Pinpoint the cell where the given text exists, returning its (X, Y) midpoint coordinate. 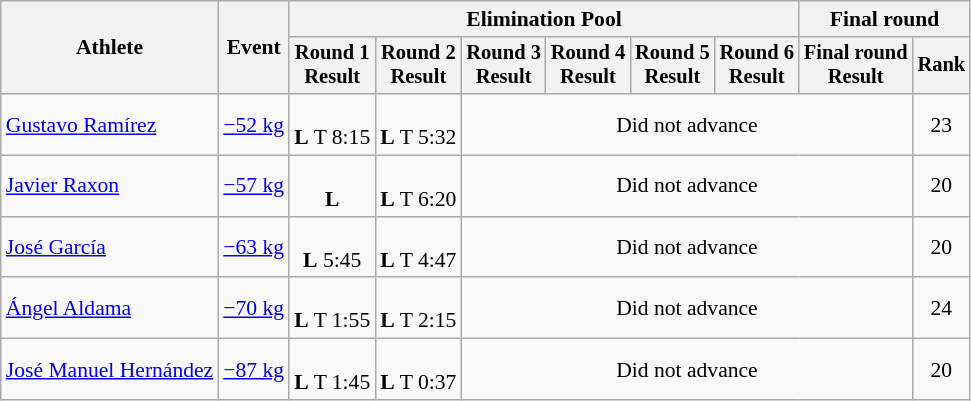
Event (254, 48)
Round 3Result (503, 66)
−70 kg (254, 308)
−52 kg (254, 124)
Ángel Aldama (110, 308)
24 (942, 308)
L T 1:45 (332, 370)
23 (942, 124)
Javier Raxon (110, 186)
Round 6Result (757, 66)
Rank (942, 66)
−57 kg (254, 186)
L 5:45 (332, 248)
Round 5Result (672, 66)
Athlete (110, 48)
Final round (884, 19)
−63 kg (254, 248)
L T 5:32 (418, 124)
Final roundResult (856, 66)
L T 2:15 (418, 308)
L T 1:55 (332, 308)
−87 kg (254, 370)
Gustavo Ramírez (110, 124)
José Manuel Hernández (110, 370)
Round 1Result (332, 66)
Round 2Result (418, 66)
José García (110, 248)
L T 4:47 (418, 248)
L (332, 186)
L T 8:15 (332, 124)
L T 6:20 (418, 186)
L T 0:37 (418, 370)
Elimination Pool (544, 19)
Round 4Result (588, 66)
